Search for the cell housing the specified text and yield its [x, y] center coordinate. 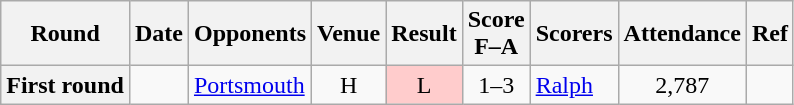
Round [66, 34]
L [424, 85]
1–3 [496, 85]
Opponents [250, 34]
ScoreF–A [496, 34]
Attendance [682, 34]
Portsmouth [250, 85]
2,787 [682, 85]
First round [66, 85]
Result [424, 34]
Date [158, 34]
Venue [349, 34]
Ref [770, 34]
Scorers [574, 34]
Ralph [574, 85]
H [349, 85]
